Determine the [x, y] coordinate at the center of the cell enclosing the given text.  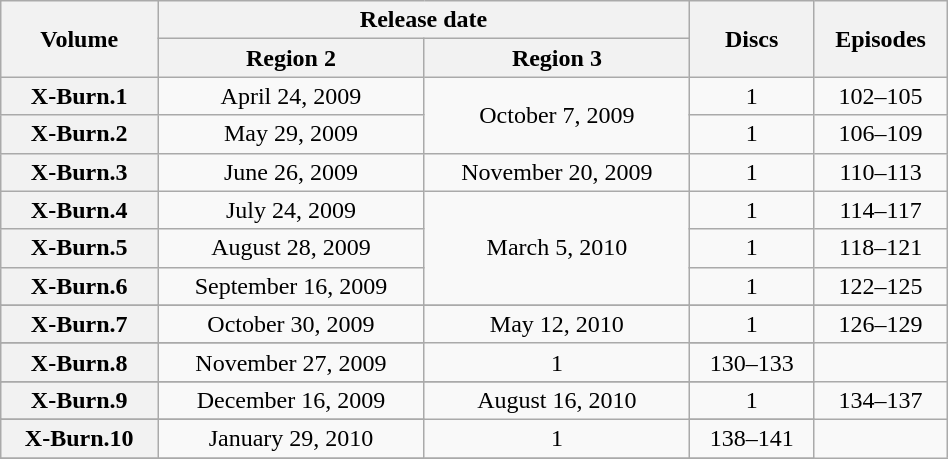
Region 2 [292, 58]
January 29, 2010 [292, 438]
December 16, 2009 [292, 400]
110–113 [880, 172]
X-Burn.2 [80, 134]
X-Burn.6 [80, 286]
X-Burn.4 [80, 210]
April 24, 2009 [292, 96]
X-Burn.10 [80, 438]
102–105 [880, 96]
X-Burn.7 [80, 324]
118–121 [880, 248]
May 12, 2010 [556, 324]
July 24, 2009 [292, 210]
X-Burn.8 [80, 362]
August 28, 2009 [292, 248]
September 16, 2009 [292, 286]
August 16, 2010 [556, 400]
March 5, 2010 [556, 248]
126–129 [880, 324]
138–141 [751, 438]
122–125 [880, 286]
June 26, 2009 [292, 172]
130–133 [751, 362]
October 30, 2009 [292, 324]
X-Burn.9 [80, 400]
November 20, 2009 [556, 172]
May 29, 2009 [292, 134]
November 27, 2009 [292, 362]
Volume [80, 39]
106–109 [880, 134]
X-Burn.5 [80, 248]
Discs [751, 39]
Region 3 [556, 58]
October 7, 2009 [556, 115]
114–117 [880, 210]
Release date [424, 20]
134–137 [880, 400]
X-Burn.1 [80, 96]
X-Burn.3 [80, 172]
Episodes [880, 39]
